Output the (X, Y) coordinate of the center of the cell containing the given text.  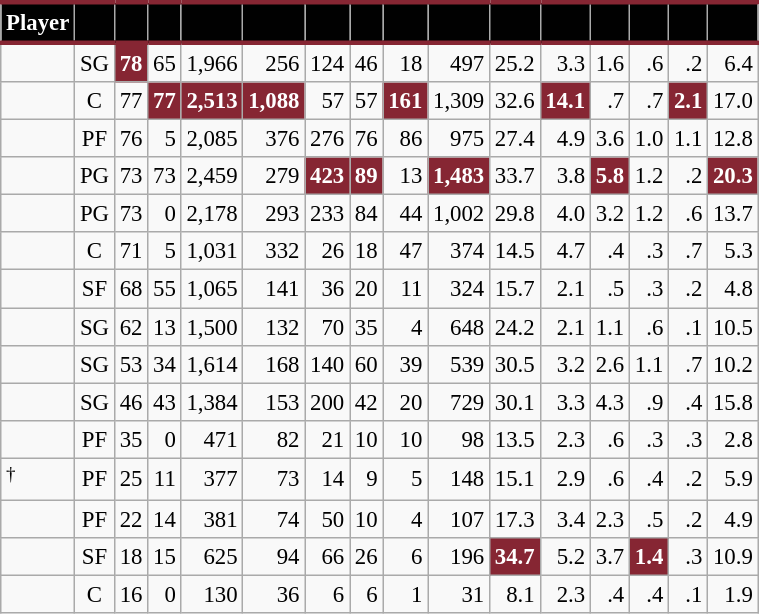
471 (212, 439)
14.1 (565, 101)
43 (164, 402)
17.0 (733, 101)
377 (212, 479)
1,088 (274, 101)
29.8 (515, 214)
2.6 (610, 364)
15 (164, 557)
15.8 (733, 402)
1,065 (212, 289)
24.2 (515, 327)
14.5 (515, 251)
50 (328, 519)
124 (328, 62)
497 (459, 62)
148 (459, 479)
68 (130, 289)
25 (130, 479)
71 (130, 251)
3.7 (610, 557)
1.9 (733, 594)
1,384 (212, 402)
279 (274, 176)
33.7 (515, 176)
4.8 (733, 289)
4.3 (610, 402)
3.4 (565, 519)
4.0 (565, 214)
1.6 (610, 62)
2,178 (212, 214)
168 (274, 364)
625 (212, 557)
374 (459, 251)
1 (406, 594)
70 (328, 327)
2,459 (212, 176)
2,085 (212, 139)
13.5 (515, 439)
141 (274, 289)
332 (274, 251)
3.6 (610, 139)
1,966 (212, 62)
381 (212, 519)
6.4 (733, 62)
2.9 (565, 479)
2,513 (212, 101)
256 (274, 62)
16 (130, 594)
60 (366, 364)
66 (328, 557)
8.1 (515, 594)
1,500 (212, 327)
53 (130, 364)
5.3 (733, 251)
† (38, 479)
9 (366, 479)
86 (406, 139)
4.7 (565, 251)
94 (274, 557)
975 (459, 139)
648 (459, 327)
13.7 (733, 214)
539 (459, 364)
153 (274, 402)
31 (459, 594)
5.9 (733, 479)
98 (459, 439)
1,614 (212, 364)
161 (406, 101)
233 (328, 214)
84 (366, 214)
44 (406, 214)
74 (274, 519)
10.2 (733, 364)
130 (212, 594)
10.9 (733, 557)
39 (406, 364)
.9 (650, 402)
729 (459, 402)
34 (164, 364)
196 (459, 557)
1,309 (459, 101)
1,002 (459, 214)
34.7 (515, 557)
423 (328, 176)
62 (130, 327)
32.6 (515, 101)
1,483 (459, 176)
107 (459, 519)
89 (366, 176)
78 (130, 62)
3.8 (565, 176)
200 (328, 402)
82 (274, 439)
5.8 (610, 176)
2.8 (733, 439)
5.2 (565, 557)
47 (406, 251)
1.0 (650, 139)
15.7 (515, 289)
55 (164, 289)
Player (38, 22)
276 (328, 139)
140 (328, 364)
42 (366, 402)
21 (328, 439)
30.5 (515, 364)
30.1 (515, 402)
376 (274, 139)
132 (274, 327)
25.2 (515, 62)
65 (164, 62)
27.4 (515, 139)
15.1 (515, 479)
10.5 (733, 327)
293 (274, 214)
17.3 (515, 519)
20.3 (733, 176)
1,031 (212, 251)
22 (130, 519)
12.8 (733, 139)
324 (459, 289)
1.4 (650, 557)
